Output the (X, Y) coordinate of the center of the cell containing the given text.  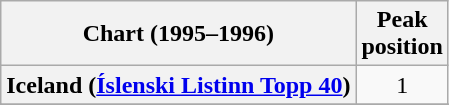
Peakposition (402, 34)
1 (402, 85)
Chart (1995–1996) (178, 34)
Iceland (Íslenski Listinn Topp 40) (178, 85)
